Search for the cell housing the specified text and yield its (X, Y) center coordinate. 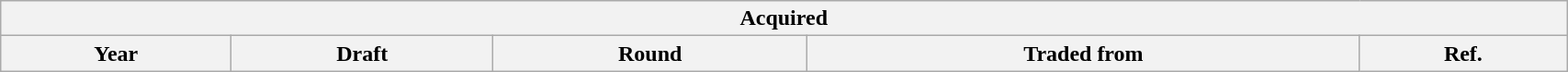
Round (650, 54)
Draft (362, 54)
Acquired (784, 18)
Traded from (1084, 54)
Year (116, 54)
Ref. (1463, 54)
